Output the [X, Y] coordinate of the center of the cell containing the given text.  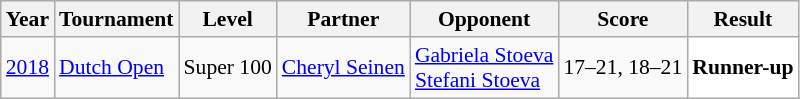
Cheryl Seinen [344, 68]
Level [228, 19]
Tournament [116, 19]
Partner [344, 19]
Score [622, 19]
Result [742, 19]
Runner-up [742, 68]
Dutch Open [116, 68]
17–21, 18–21 [622, 68]
Super 100 [228, 68]
Year [28, 19]
Gabriela Stoeva Stefani Stoeva [484, 68]
2018 [28, 68]
Opponent [484, 19]
